Return (X, Y) of the center of cell containing provided text 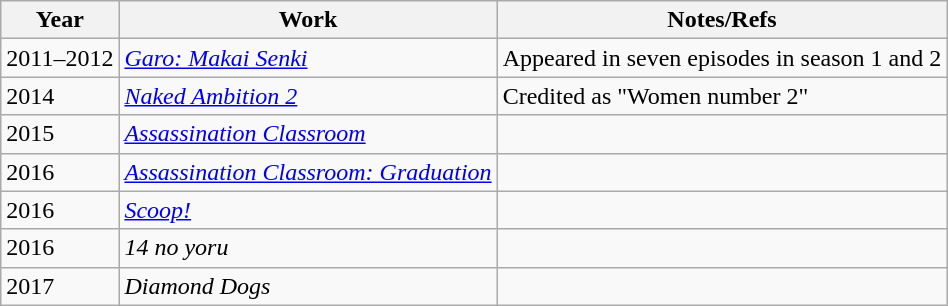
Diamond Dogs (308, 286)
Assassination Classroom (308, 134)
2015 (60, 134)
Scoop! (308, 210)
Garo: Makai Senki (308, 58)
2011–2012 (60, 58)
2014 (60, 96)
Work (308, 20)
Appeared in seven episodes in season 1 and 2 (722, 58)
Assassination Classroom: Graduation (308, 172)
2017 (60, 286)
14 no yoru (308, 248)
Year (60, 20)
Credited as "Women number 2" (722, 96)
Naked Ambition 2 (308, 96)
Notes/Refs (722, 20)
